Search for the cell housing the specified text and yield its [X, Y] center coordinate. 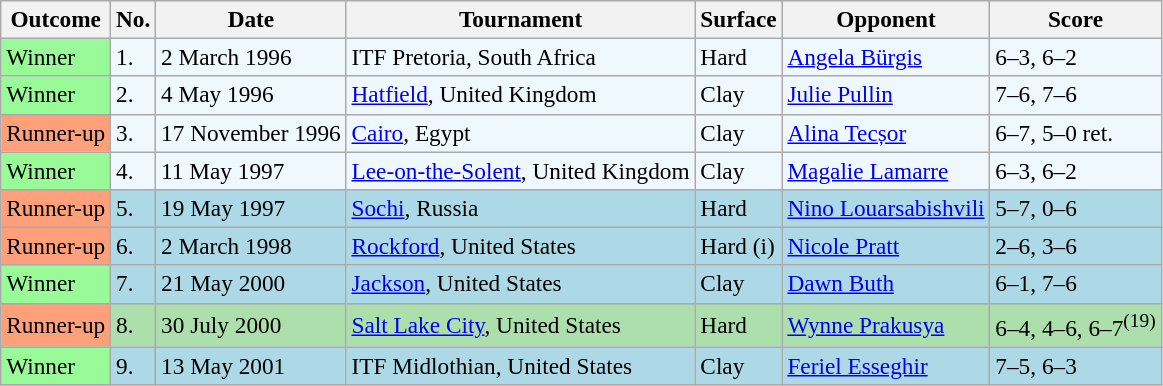
Sochi, Russia [520, 208]
6–1, 7–6 [1076, 284]
30 July 2000 [251, 325]
4 May 1996 [251, 95]
Date [251, 19]
7–5, 6–3 [1076, 366]
Lee-on-the-Solent, United Kingdom [520, 170]
Nino Louarsabishvili [886, 208]
No. [134, 19]
3. [134, 133]
7. [134, 284]
4. [134, 170]
Alina Tecșor [886, 133]
Feriel Esseghir [886, 366]
2–6, 3–6 [1076, 246]
Wynne Prakusya [886, 325]
Hard (i) [738, 246]
11 May 1997 [251, 170]
Salt Lake City, United States [520, 325]
Julie Pullin [886, 95]
2 March 1996 [251, 57]
Surface [738, 19]
Cairo, Egypt [520, 133]
Jackson, United States [520, 284]
6–4, 4–6, 6–7(19) [1076, 325]
9. [134, 366]
13 May 2001 [251, 366]
ITF Midlothian, United States [520, 366]
Tournament [520, 19]
Outcome [56, 19]
Score [1076, 19]
19 May 1997 [251, 208]
17 November 1996 [251, 133]
6. [134, 246]
2 March 1998 [251, 246]
5–7, 0–6 [1076, 208]
5. [134, 208]
Opponent [886, 19]
Dawn Buth [886, 284]
ITF Pretoria, South Africa [520, 57]
Angela Bürgis [886, 57]
1. [134, 57]
Magalie Lamarre [886, 170]
21 May 2000 [251, 284]
8. [134, 325]
7–6, 7–6 [1076, 95]
Hatfield, United Kingdom [520, 95]
Rockford, United States [520, 246]
6–7, 5–0 ret. [1076, 133]
2. [134, 95]
Nicole Pratt [886, 246]
